Output the [X, Y] coordinate of the center of the cell containing the given text.  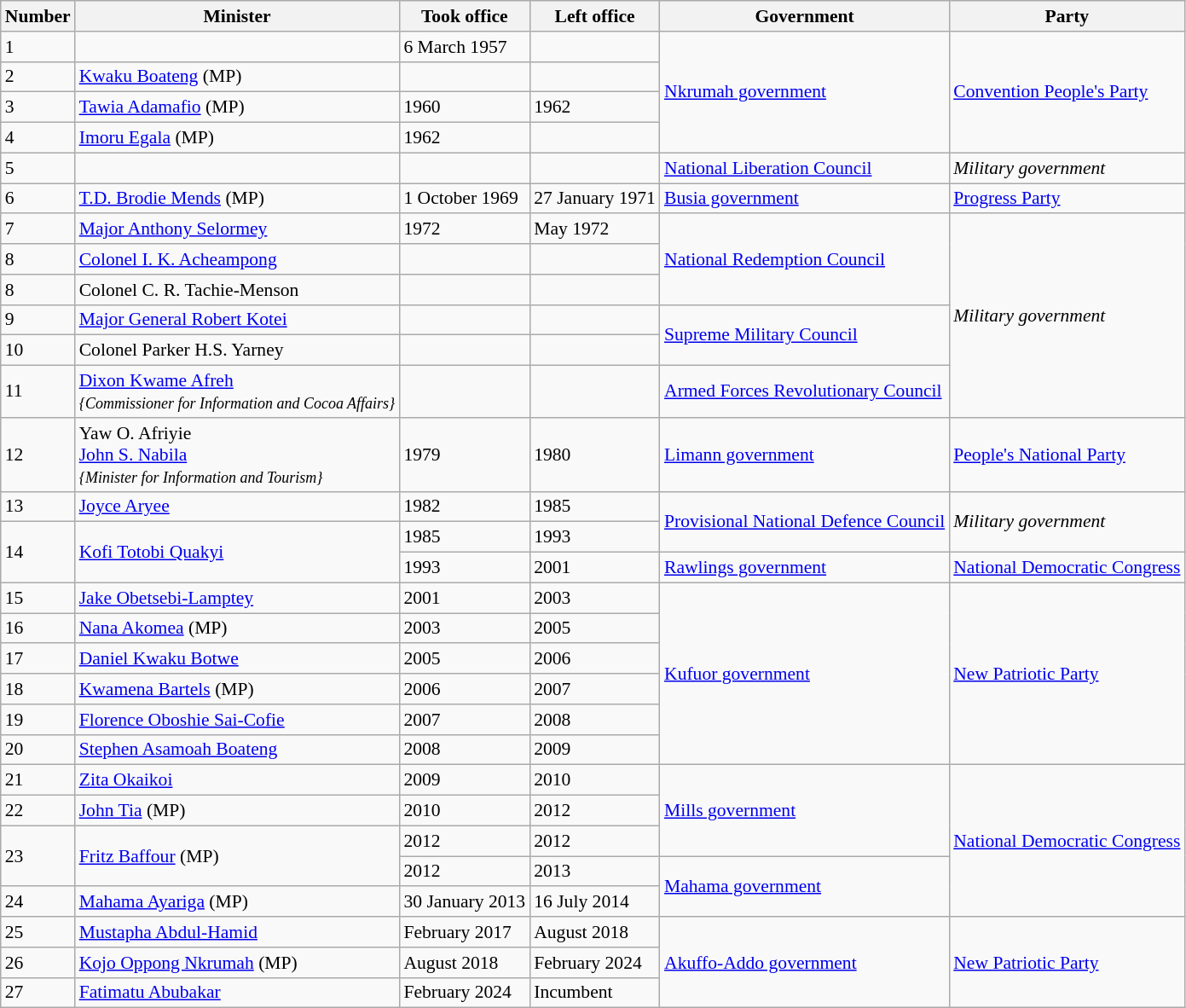
Tawia Adamafio (MP) [237, 107]
15 [38, 598]
12 [38, 455]
1982 [464, 507]
Government [805, 16]
Left office [595, 16]
Jake Obetsebi-Lamptey [237, 598]
6 March 1957 [464, 47]
Imoru Egala (MP) [237, 138]
6 [38, 199]
16 July 2014 [595, 902]
Took office [464, 16]
27 January 1971 [595, 199]
Kojo Oppong Nkrumah (MP) [237, 963]
1 [38, 47]
1972 [464, 229]
5 [38, 168]
25 [38, 932]
Busia government [805, 199]
27 [38, 993]
1980 [595, 455]
Fatimatu Abubakar [237, 993]
National Liberation Council [805, 168]
23 [38, 856]
Akuffo-Addo government [805, 962]
22 [38, 811]
18 [38, 689]
9 [38, 320]
Incumbent [595, 993]
Party [1067, 16]
24 [38, 902]
21 [38, 780]
Mustapha Abdul-Hamid [237, 932]
John Tia (MP) [237, 811]
4 [38, 138]
Joyce Aryee [237, 507]
Rawlings government [805, 568]
Daniel Kwaku Botwe [237, 659]
Nana Akomea (MP) [237, 629]
Provisional National Defence Council [805, 522]
February 2017 [464, 932]
Kwamena Bartels (MP) [237, 689]
Major General Robert Kotei [237, 320]
May 1972 [595, 229]
Dixon Kwame Afreh{Commissioner for Information and Cocoa Affairs} [237, 392]
14 [38, 553]
30 January 2013 [464, 902]
Colonel I. K. Acheampong [237, 259]
1 October 1969 [464, 199]
Florence Oboshie Sai-Cofie [237, 720]
People's National Party [1067, 455]
Kofi Totobi Quakyi [237, 553]
17 [38, 659]
Nkrumah government [805, 92]
1960 [464, 107]
Fritz Baffour (MP) [237, 856]
Limann government [805, 455]
10 [38, 350]
Supreme Military Council [805, 334]
11 [38, 392]
T.D. Brodie Mends (MP) [237, 199]
Armed Forces Revolutionary Council [805, 392]
19 [38, 720]
Mahama government [805, 887]
1979 [464, 455]
National Redemption Council [805, 259]
3 [38, 107]
Stephen Asamoah Boateng [237, 750]
7 [38, 229]
2 [38, 77]
Kwaku Boateng (MP) [237, 77]
Colonel Parker H.S. Yarney [237, 350]
Number [38, 16]
2013 [595, 872]
Convention People's Party [1067, 92]
20 [38, 750]
Colonel C. R. Tachie-Menson [237, 290]
Mills government [805, 810]
Zita Okaikoi [237, 780]
Major Anthony Selormey [237, 229]
Kufuor government [805, 674]
13 [38, 507]
Yaw O. AfriyieJohn S. Nabila{Minister for Information and Tourism} [237, 455]
Minister [237, 16]
Progress Party [1067, 199]
26 [38, 963]
16 [38, 629]
Mahama Ayariga (MP) [237, 902]
